Search for the cell housing the specified text and yield its (X, Y) center coordinate. 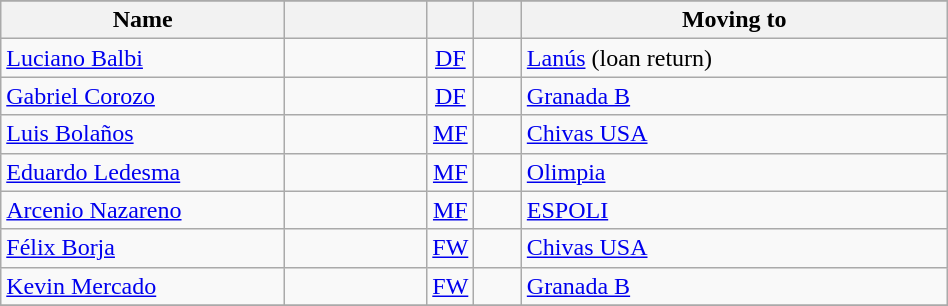
Moving to (734, 20)
Name (143, 20)
Luciano Balbi (143, 58)
Lanús (loan return) (734, 58)
Olimpia (734, 172)
Luis Bolaños (143, 134)
Félix Borja (143, 248)
Gabriel Corozo (143, 96)
Arcenio Nazareno (143, 210)
Kevin Mercado (143, 286)
Eduardo Ledesma (143, 172)
ESPOLI (734, 210)
